Detect which cell encompasses the target text, then output its [X, Y] center coordinate. 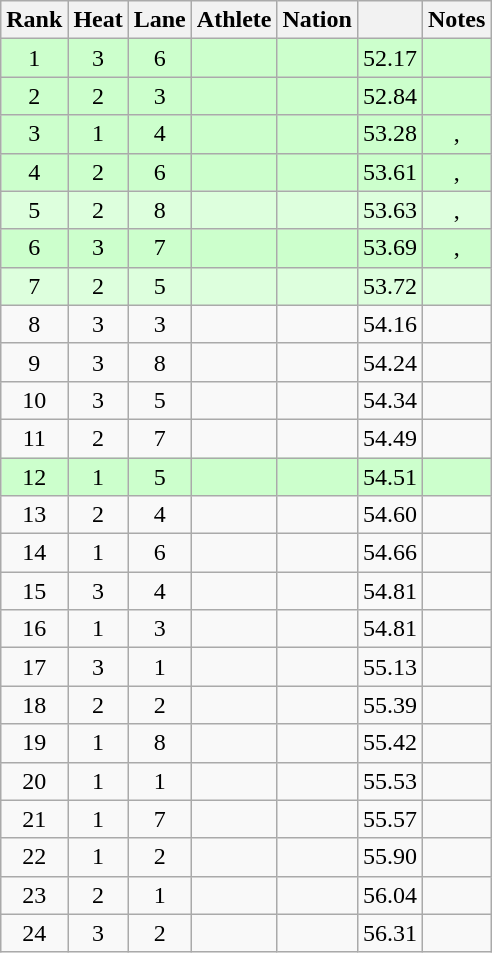
12 [34, 477]
11 [34, 438]
Heat [98, 20]
56.31 [390, 933]
55.39 [390, 705]
Athlete [234, 20]
55.13 [390, 667]
53.61 [390, 172]
Rank [34, 20]
55.90 [390, 857]
14 [34, 553]
24 [34, 933]
54.66 [390, 553]
54.60 [390, 515]
Lane [160, 20]
22 [34, 857]
18 [34, 705]
54.16 [390, 324]
55.53 [390, 781]
53.72 [390, 286]
53.63 [390, 210]
20 [34, 781]
54.34 [390, 400]
16 [34, 629]
52.84 [390, 96]
10 [34, 400]
23 [34, 895]
Notes [456, 20]
19 [34, 743]
21 [34, 819]
54.24 [390, 362]
53.28 [390, 134]
15 [34, 591]
52.17 [390, 58]
56.04 [390, 895]
13 [34, 515]
55.57 [390, 819]
54.51 [390, 477]
17 [34, 667]
54.49 [390, 438]
53.69 [390, 248]
9 [34, 362]
55.42 [390, 743]
Nation [317, 20]
